Capture the cell that displays the provided text and extract its (x, y) central coordinate. 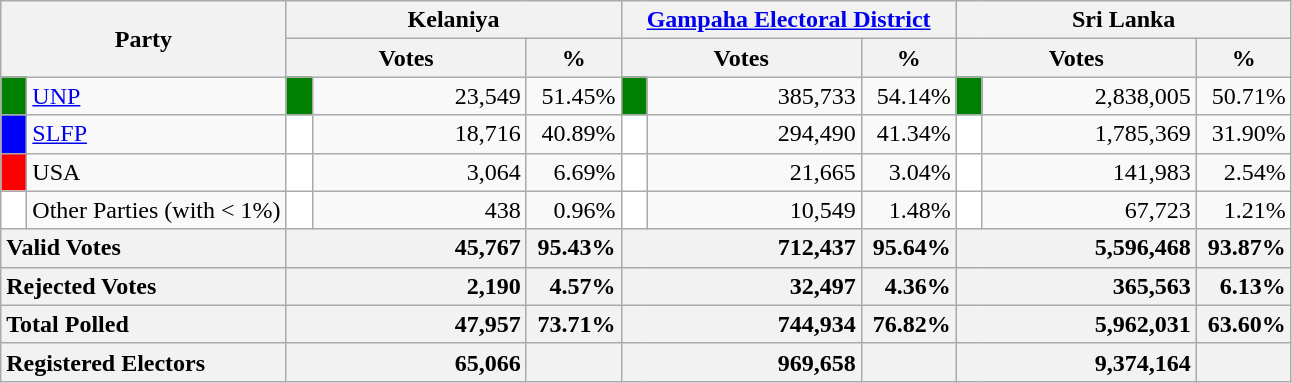
95.64% (908, 248)
1.21% (1244, 210)
65,066 (406, 362)
1,785,369 (1089, 134)
21,665 (754, 172)
76.82% (908, 324)
438 (419, 210)
5,596,468 (1076, 248)
95.43% (574, 248)
50.71% (1244, 96)
2.54% (1244, 172)
744,934 (741, 324)
385,733 (754, 96)
47,957 (406, 324)
Registered Electors (144, 362)
32,497 (741, 286)
Kelaniya (454, 20)
31.90% (1244, 134)
3.04% (908, 172)
969,658 (741, 362)
5,962,031 (1076, 324)
Party (144, 39)
Rejected Votes (144, 286)
23,549 (419, 96)
Total Polled (144, 324)
Gampaha Electoral District (788, 20)
45,767 (406, 248)
Other Parties (with < 1%) (156, 210)
2,190 (406, 286)
41.34% (908, 134)
0.96% (574, 210)
SLFP (156, 134)
365,563 (1076, 286)
4.36% (908, 286)
6.69% (574, 172)
Sri Lanka (1124, 20)
67,723 (1089, 210)
18,716 (419, 134)
1.48% (908, 210)
51.45% (574, 96)
USA (156, 172)
712,437 (741, 248)
UNP (156, 96)
141,983 (1089, 172)
73.71% (574, 324)
294,490 (754, 134)
9,374,164 (1076, 362)
3,064 (419, 172)
63.60% (1244, 324)
40.89% (574, 134)
2,838,005 (1089, 96)
10,549 (754, 210)
4.57% (574, 286)
54.14% (908, 96)
93.87% (1244, 248)
Valid Votes (144, 248)
6.13% (1244, 286)
